Output the (x, y) coordinate of the center of the cell containing the given text.  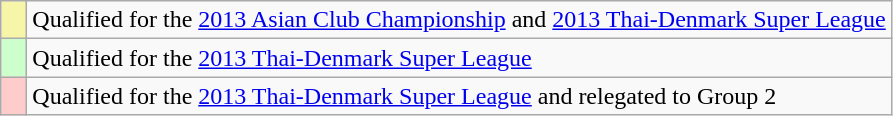
Qualified for the 2013 Thai-Denmark Super League (459, 58)
Qualified for the 2013 Asian Club Championship and 2013 Thai-Denmark Super League (459, 20)
Qualified for the 2013 Thai-Denmark Super League and relegated to Group 2 (459, 96)
